Scan for the cell matching the given text and deliver its (X, Y) coordinate at center. 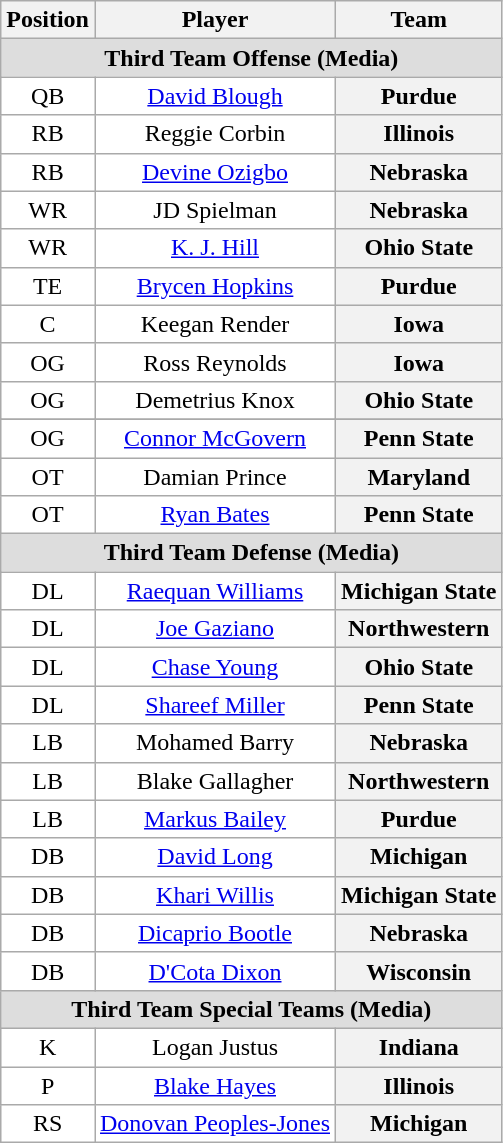
David Long (214, 857)
Logan Justus (214, 1047)
Ryan Bates (214, 515)
Khari Willis (214, 895)
Devine Ozigbo (214, 172)
QB (48, 96)
TE (48, 286)
Ross Reynolds (214, 362)
Brycen Hopkins (214, 286)
Raequan Williams (214, 591)
D'Cota Dixon (214, 971)
Shareef Miller (214, 705)
Chase Young (214, 667)
Connor McGovern (214, 438)
Third Team Offense (Media) (252, 58)
Joe Gaziano (214, 629)
RS (48, 1124)
Position (48, 20)
C (48, 324)
K (48, 1047)
JD Spielman (214, 210)
P (48, 1085)
Markus Bailey (214, 819)
Wisconsin (419, 971)
Maryland (419, 477)
Blake Hayes (214, 1085)
Reggie Corbin (214, 134)
Dicaprio Bootle (214, 933)
Third Team Defense (Media) (252, 553)
Team (419, 20)
Demetrius Knox (214, 400)
David Blough (214, 96)
Blake Gallagher (214, 781)
Third Team Special Teams (Media) (252, 1009)
K. J. Hill (214, 248)
Indiana (419, 1047)
Keegan Render (214, 324)
Damian Prince (214, 477)
Player (214, 20)
Mohamed Barry (214, 743)
Donovan Peoples-Jones (214, 1124)
